For the text-containing cell, return its midpoint in (X, Y) coordinate format. 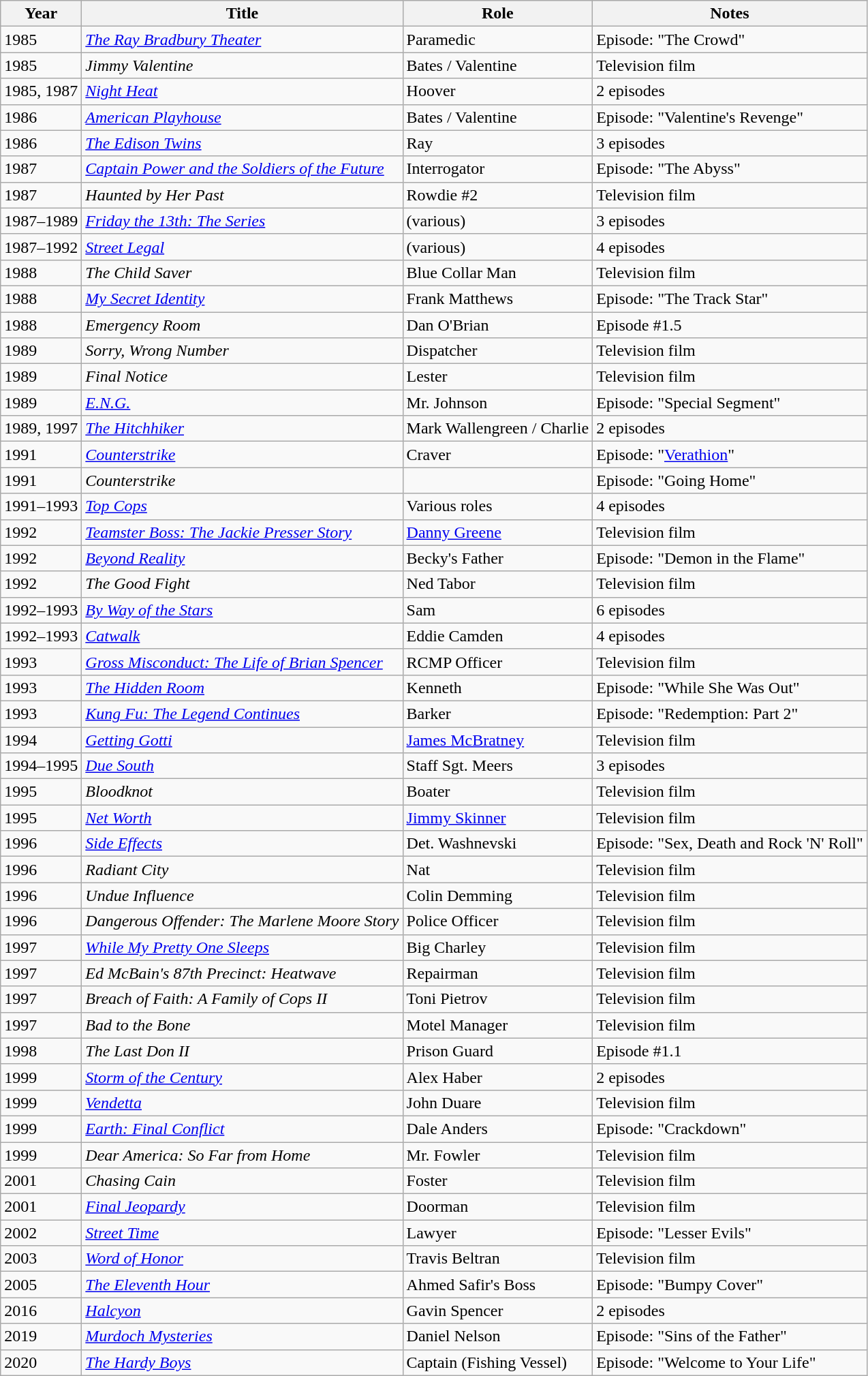
1987–1992 (41, 247)
Breach of Faith: A Family of Cops II (243, 999)
Street Time (243, 1233)
Episode: "Demon in the Flame" (730, 558)
The Ray Bradbury Theater (243, 40)
Vendetta (243, 1103)
Ed McBain's 87th Precinct: Heatwave (243, 973)
2019 (41, 1336)
Episode: "Valentine's Revenge" (730, 117)
The Good Fight (243, 584)
Blue Collar Man (497, 273)
The Hidden Room (243, 688)
Foster (497, 1181)
Friday the 13th: The Series (243, 221)
Travis Beltran (497, 1259)
Rowdie #2 (497, 195)
1994–1995 (41, 766)
Boater (497, 792)
Due South (243, 766)
Net Worth (243, 818)
American Playhouse (243, 117)
Doorman (497, 1207)
Alex Haber (497, 1077)
2020 (41, 1362)
1985, 1987 (41, 91)
2005 (41, 1285)
Eddie Camden (497, 636)
Police Officer (497, 921)
Storm of the Century (243, 1077)
By Way of the Stars (243, 610)
Staff Sgt. Meers (497, 766)
Dale Anders (497, 1129)
James McBratney (497, 739)
Radiant City (243, 870)
Lawyer (497, 1233)
Colin Demming (497, 896)
Sorry, Wrong Number (243, 351)
Getting Gotti (243, 739)
Daniel Nelson (497, 1336)
Haunted by Her Past (243, 195)
Emergency Room (243, 325)
My Secret Identity (243, 299)
Year (41, 14)
Episode #1.5 (730, 325)
Street Legal (243, 247)
Word of Honor (243, 1259)
Captain Power and the Soldiers of the Future (243, 169)
The Edison Twins (243, 143)
Captain (Fishing Vessel) (497, 1362)
Top Cops (243, 506)
Kung Fu: The Legend Continues (243, 714)
Side Effects (243, 844)
Gavin Spencer (497, 1311)
Bloodknot (243, 792)
While My Pretty One Sleeps (243, 947)
Episode: "Bumpy Cover" (730, 1285)
Det. Washnevski (497, 844)
Dispatcher (497, 351)
Ahmed Safir's Boss (497, 1285)
1994 (41, 739)
Bad to the Bone (243, 1025)
Frank Matthews (497, 299)
Murdoch Mysteries (243, 1336)
Episode: "Verathion" (730, 455)
1991–1993 (41, 506)
Ray (497, 143)
Night Heat (243, 91)
Teamster Boss: The Jackie Presser Story (243, 532)
Undue Influence (243, 896)
Nat (497, 870)
Notes (730, 14)
Barker (497, 714)
Beyond Reality (243, 558)
Craver (497, 455)
The Hardy Boys (243, 1362)
Mr. Johnson (497, 403)
Episode: "While She Was Out" (730, 688)
Paramedic (497, 40)
Lester (497, 377)
1989, 1997 (41, 429)
Danny Greene (497, 532)
Dear America: So Far from Home (243, 1155)
Chasing Cain (243, 1181)
Episode #1.1 (730, 1051)
Final Jeopardy (243, 1207)
2002 (41, 1233)
Catwalk (243, 636)
Ned Tabor (497, 584)
Dangerous Offender: The Marlene Moore Story (243, 921)
Various roles (497, 506)
Earth: Final Conflict (243, 1129)
Becky's Father (497, 558)
The Eleventh Hour (243, 1285)
Episode: "Welcome to Your Life" (730, 1362)
Dan O'Brian (497, 325)
Motel Manager (497, 1025)
E.N.G. (243, 403)
2016 (41, 1311)
Episode: "Going Home" (730, 480)
Episode: "The Crowd" (730, 40)
Role (497, 14)
Sam (497, 610)
The Last Don II (243, 1051)
Toni Pietrov (497, 999)
Title (243, 14)
Kenneth (497, 688)
Hoover (497, 91)
Jimmy Skinner (497, 818)
6 episodes (730, 610)
Final Notice (243, 377)
Mark Wallengreen / Charlie (497, 429)
Episode: "Crackdown" (730, 1129)
Episode: "Lesser Evils" (730, 1233)
John Duare (497, 1103)
Episode: "Special Segment" (730, 403)
Big Charley (497, 947)
Repairman (497, 973)
Episode: "Sins of the Father" (730, 1336)
1998 (41, 1051)
Jimmy Valentine (243, 65)
Mr. Fowler (497, 1155)
RCMP Officer (497, 662)
1987–1989 (41, 221)
Episode: "The Track Star" (730, 299)
Episode: "Redemption: Part 2" (730, 714)
Prison Guard (497, 1051)
2003 (41, 1259)
Episode: "Sex, Death and Rock 'N' Roll" (730, 844)
The Hitchhiker (243, 429)
Interrogator (497, 169)
The Child Saver (243, 273)
Halcyon (243, 1311)
Episode: "The Abyss" (730, 169)
Gross Misconduct: The Life of Brian Spencer (243, 662)
